Return (x, y) of the center of cell containing provided text 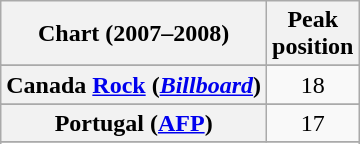
Portugal (AFP) (134, 123)
18 (313, 85)
Peakposition (313, 34)
Canada Rock (Billboard) (134, 85)
Chart (2007–2008) (134, 34)
17 (313, 123)
